Scan for the cell matching the given text and deliver its [x, y] coordinate at center. 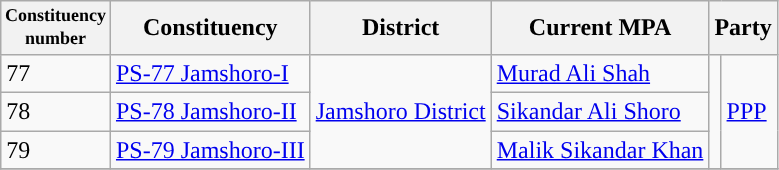
Party [743, 28]
Sikandar Ali Shoro [600, 111]
77 [56, 73]
Murad Ali Shah [600, 73]
Current MPA [600, 28]
Malik Sikandar Khan [600, 150]
PPP [749, 111]
78 [56, 111]
79 [56, 150]
Jamshoro District [400, 111]
Constituency [210, 28]
Constituency number [56, 28]
PS-77 Jamshoro-I [210, 73]
District [400, 28]
PS-78 Jamshoro-II [210, 111]
PS-79 Jamshoro-III [210, 150]
